Identify which cell holds the provided text, then report its (x, y) central coordinate. 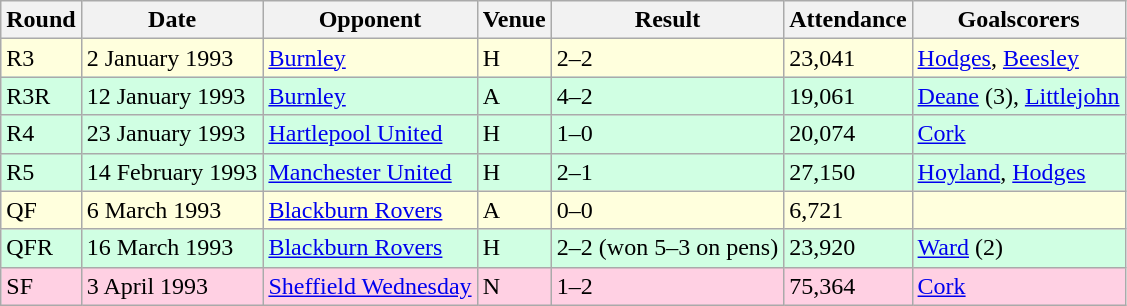
QFR (41, 248)
Venue (514, 20)
Manchester United (370, 172)
Hoyland, Hodges (1018, 172)
Round (41, 20)
6,721 (848, 210)
SF (41, 286)
R5 (41, 172)
6 March 1993 (172, 210)
Hodges, Beesley (1018, 58)
1–0 (667, 134)
2–2 (won 5–3 on pens) (667, 248)
1–2 (667, 286)
3 April 1993 (172, 286)
N (514, 286)
23 January 1993 (172, 134)
20,074 (848, 134)
23,041 (848, 58)
19,061 (848, 96)
2 January 1993 (172, 58)
2–2 (667, 58)
0–0 (667, 210)
Ward (2) (1018, 248)
75,364 (848, 286)
27,150 (848, 172)
Deane (3), Littlejohn (1018, 96)
4–2 (667, 96)
2–1 (667, 172)
14 February 1993 (172, 172)
Goalscorers (1018, 20)
16 March 1993 (172, 248)
Opponent (370, 20)
R4 (41, 134)
R3R (41, 96)
Hartlepool United (370, 134)
R3 (41, 58)
Date (172, 20)
Sheffield Wednesday (370, 286)
12 January 1993 (172, 96)
23,920 (848, 248)
Result (667, 20)
Attendance (848, 20)
QF (41, 210)
